Identify which cell holds the provided text, then report its (x, y) central coordinate. 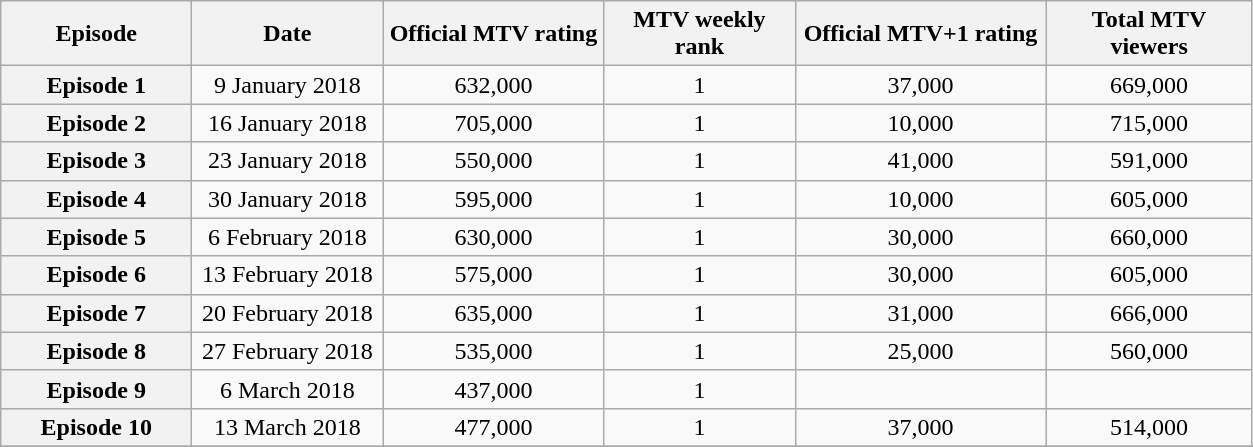
437,000 (494, 389)
Official MTV rating (494, 34)
6 March 2018 (288, 389)
30 January 2018 (288, 199)
6 February 2018 (288, 237)
13 February 2018 (288, 275)
Episode 5 (96, 237)
535,000 (494, 351)
560,000 (1149, 351)
Episode 10 (96, 427)
25,000 (920, 351)
Episode 6 (96, 275)
666,000 (1149, 313)
16 January 2018 (288, 123)
630,000 (494, 237)
23 January 2018 (288, 161)
635,000 (494, 313)
Episode 3 (96, 161)
477,000 (494, 427)
Total MTV viewers (1149, 34)
660,000 (1149, 237)
591,000 (1149, 161)
Episode 8 (96, 351)
Episode 4 (96, 199)
632,000 (494, 85)
Episode 9 (96, 389)
Episode (96, 34)
MTV weekly rank (700, 34)
Episode 7 (96, 313)
550,000 (494, 161)
Episode 1 (96, 85)
9 January 2018 (288, 85)
20 February 2018 (288, 313)
669,000 (1149, 85)
13 March 2018 (288, 427)
715,000 (1149, 123)
27 February 2018 (288, 351)
31,000 (920, 313)
Date (288, 34)
575,000 (494, 275)
Official MTV+1 rating (920, 34)
514,000 (1149, 427)
Episode 2 (96, 123)
705,000 (494, 123)
595,000 (494, 199)
41,000 (920, 161)
